Find where the given text appears and provide that cell's center as (x, y) coordinate. 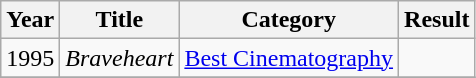
Best Cinematography (289, 58)
Year (30, 20)
Braveheart (120, 58)
Result (437, 20)
Category (289, 20)
1995 (30, 58)
Title (120, 20)
